Extract the (X, Y) coordinate from the center of the cell holding the provided text.  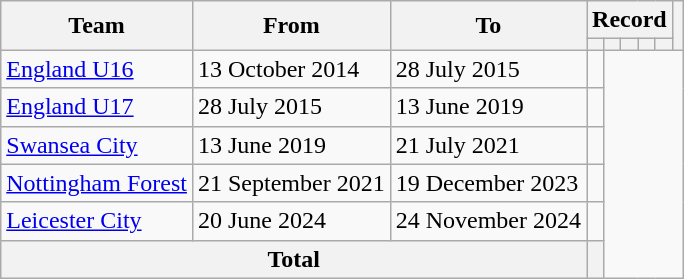
Nottingham Forest (97, 183)
Leicester City (97, 221)
England U16 (97, 69)
Total (294, 259)
Team (97, 26)
20 June 2024 (291, 221)
Record (630, 20)
Swansea City (97, 145)
21 September 2021 (291, 183)
England U17 (97, 107)
24 November 2024 (488, 221)
To (488, 26)
21 July 2021 (488, 145)
19 December 2023 (488, 183)
From (291, 26)
13 October 2014 (291, 69)
